Return [X, Y] of the center of cell containing provided text 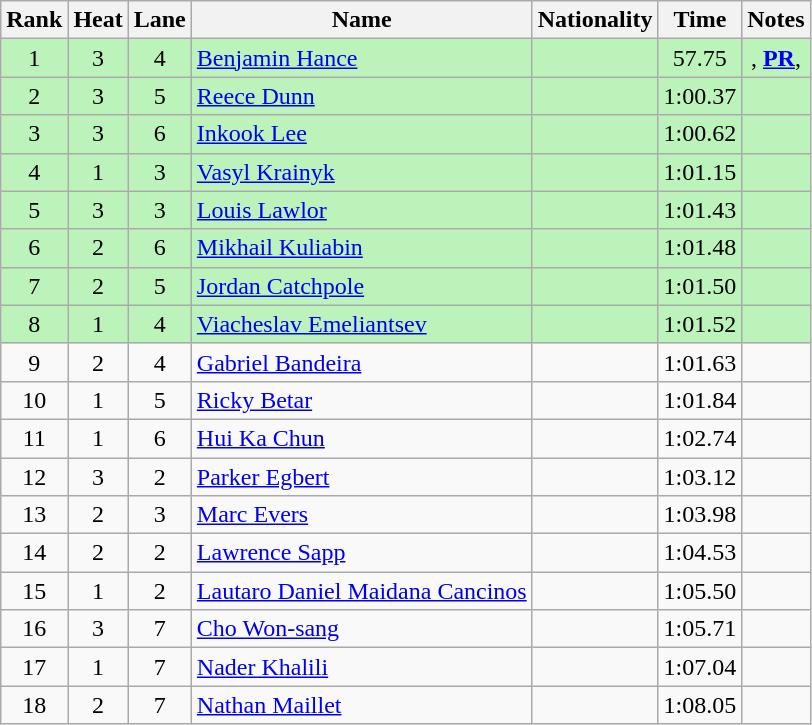
Notes [776, 20]
Lane [160, 20]
10 [34, 400]
17 [34, 667]
1:01.43 [700, 210]
1:01.48 [700, 248]
1:07.04 [700, 667]
9 [34, 362]
12 [34, 477]
Mikhail Kuliabin [362, 248]
Cho Won-sang [362, 629]
1:00.37 [700, 96]
Benjamin Hance [362, 58]
1:01.84 [700, 400]
Nathan Maillet [362, 705]
Parker Egbert [362, 477]
Hui Ka Chun [362, 438]
Lawrence Sapp [362, 553]
Gabriel Bandeira [362, 362]
Rank [34, 20]
Inkook Lee [362, 134]
1:01.52 [700, 324]
1:05.71 [700, 629]
57.75 [700, 58]
1:03.98 [700, 515]
1:01.63 [700, 362]
11 [34, 438]
Ricky Betar [362, 400]
15 [34, 591]
14 [34, 553]
Vasyl Krainyk [362, 172]
16 [34, 629]
1:01.50 [700, 286]
1:08.05 [700, 705]
1:03.12 [700, 477]
13 [34, 515]
, PR, [776, 58]
Marc Evers [362, 515]
18 [34, 705]
Nationality [595, 20]
Nader Khalili [362, 667]
Name [362, 20]
Reece Dunn [362, 96]
1:00.62 [700, 134]
1:04.53 [700, 553]
1:02.74 [700, 438]
8 [34, 324]
Louis Lawlor [362, 210]
Lautaro Daniel Maidana Cancinos [362, 591]
Time [700, 20]
Heat [98, 20]
Jordan Catchpole [362, 286]
1:01.15 [700, 172]
1:05.50 [700, 591]
Viacheslav Emeliantsev [362, 324]
